Locate the cell with the specified text and output its (x, y) center coordinate. 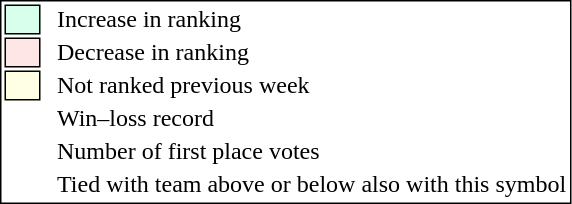
Number of first place votes (312, 151)
Increase in ranking (312, 19)
Win–loss record (312, 119)
Decrease in ranking (312, 53)
Not ranked previous week (312, 85)
Tied with team above or below also with this symbol (312, 185)
